Provide the [x, y] coordinate of the cell's center where the given text is located.  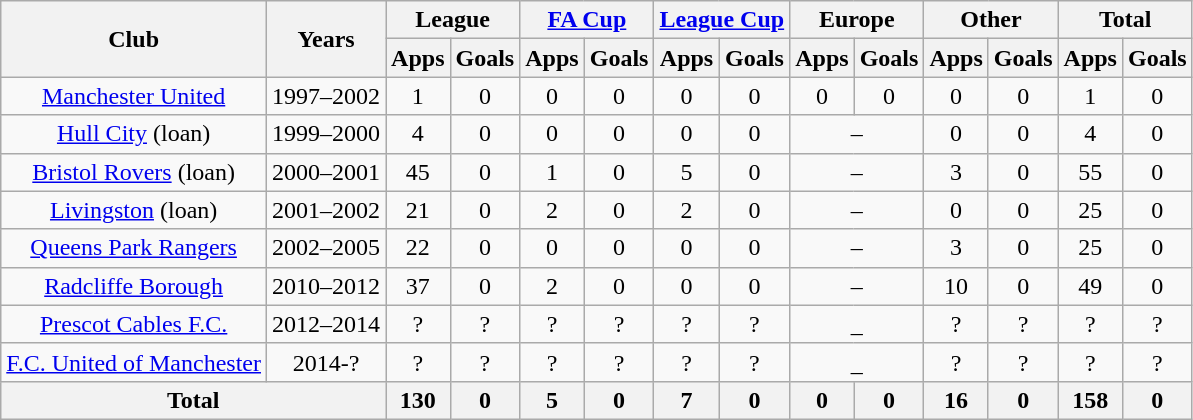
FA Cup [587, 20]
Hull City (loan) [134, 134]
League Cup [722, 20]
2014-? [326, 362]
Queens Park Rangers [134, 248]
Club [134, 39]
Europe [857, 20]
49 [1090, 286]
1997–2002 [326, 96]
F.C. United of Manchester [134, 362]
2001–2002 [326, 210]
37 [418, 286]
Other [991, 20]
1999–2000 [326, 134]
2012–2014 [326, 324]
16 [956, 400]
Bristol Rovers (loan) [134, 172]
Manchester United [134, 96]
10 [956, 286]
Prescot Cables F.C. [134, 324]
22 [418, 248]
Years [326, 39]
2000–2001 [326, 172]
55 [1090, 172]
45 [418, 172]
21 [418, 210]
158 [1090, 400]
2002–2005 [326, 248]
130 [418, 400]
2010–2012 [326, 286]
League [453, 20]
Radcliffe Borough [134, 286]
Livingston (loan) [134, 210]
7 [686, 400]
